Identify which cell holds the provided text, then report its [X, Y] central coordinate. 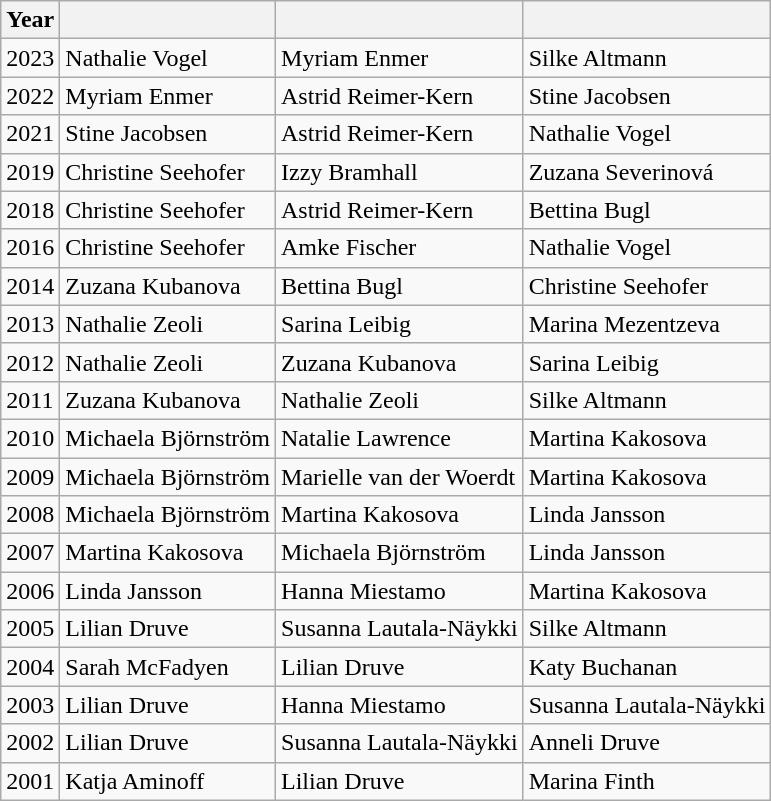
2004 [30, 667]
2001 [30, 781]
2014 [30, 286]
Marina Mezentzeva [647, 324]
2005 [30, 629]
2011 [30, 400]
Katy Buchanan [647, 667]
2022 [30, 96]
Marina Finth [647, 781]
Sarah McFadyen [168, 667]
2021 [30, 134]
2016 [30, 248]
2010 [30, 438]
Anneli Druve [647, 743]
Katja Aminoff [168, 781]
2002 [30, 743]
Natalie Lawrence [400, 438]
2006 [30, 591]
2012 [30, 362]
Izzy Bramhall [400, 172]
Year [30, 20]
2009 [30, 477]
Zuzana Severinová [647, 172]
Marielle van der Woerdt [400, 477]
2019 [30, 172]
2013 [30, 324]
2003 [30, 705]
Amke Fischer [400, 248]
2008 [30, 515]
2018 [30, 210]
2007 [30, 553]
2023 [30, 58]
